Scan for the cell matching the given text and deliver its [x, y] coordinate at center. 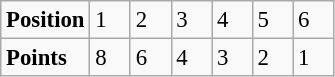
5 [272, 20]
Points [46, 58]
8 [110, 58]
Position [46, 20]
